Return the (X, Y) coordinate for the center point of the cell that contains the specified text.  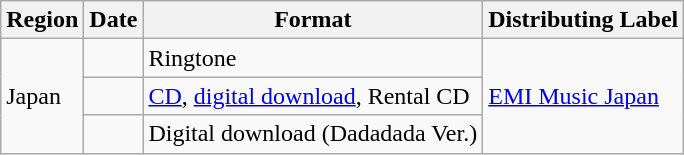
Format (313, 20)
Ringtone (313, 58)
Japan (42, 96)
CD, digital download, Rental CD (313, 96)
Digital download (Dadadada Ver.) (313, 134)
Region (42, 20)
Date (114, 20)
Distributing Label (584, 20)
EMI Music Japan (584, 96)
